Scan for the cell matching the given text and deliver its [x, y] coordinate at center. 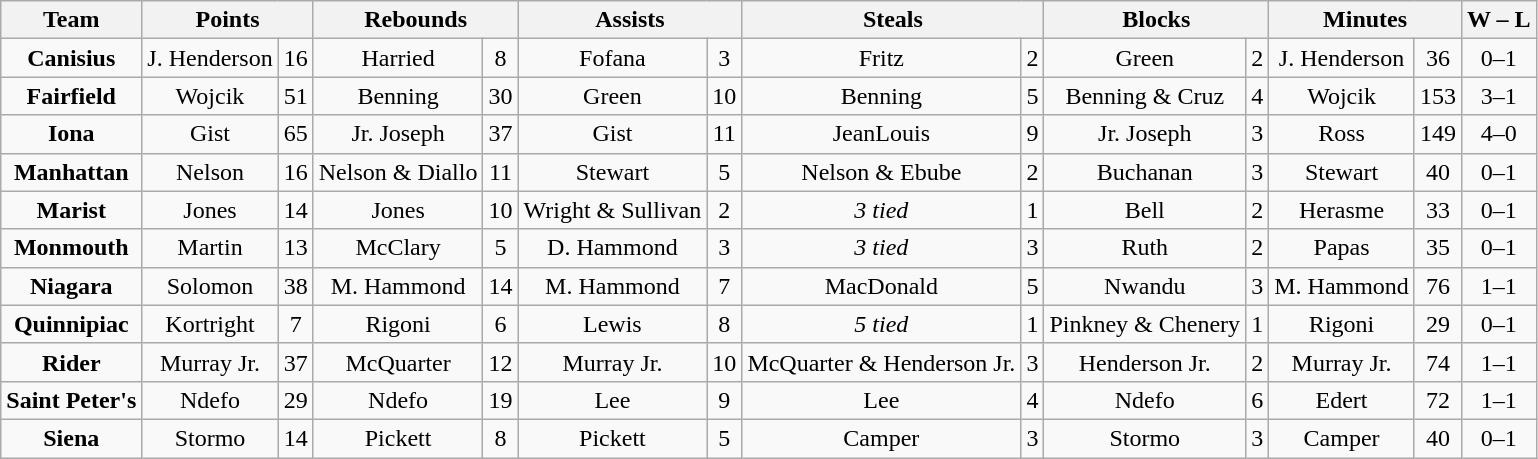
Benning & Cruz [1145, 96]
Manhattan [72, 172]
Wright & Sullivan [612, 210]
72 [1438, 400]
Harried [398, 58]
4–0 [1498, 134]
5 tied [882, 324]
Papas [1342, 248]
Niagara [72, 286]
Solomon [210, 286]
19 [500, 400]
D. Hammond [612, 248]
Herasme [1342, 210]
Ruth [1145, 248]
Saint Peter's [72, 400]
Bell [1145, 210]
Martin [210, 248]
Nelson & Ebube [882, 172]
Rider [72, 362]
74 [1438, 362]
Siena [72, 438]
36 [1438, 58]
51 [296, 96]
Ross [1342, 134]
Rebounds [416, 20]
Fritz [882, 58]
Canisius [72, 58]
12 [500, 362]
Nwandu [1145, 286]
Pinkney & Chenery [1145, 324]
30 [500, 96]
38 [296, 286]
Fairfield [72, 96]
McQuarter [398, 362]
Henderson Jr. [1145, 362]
Team [72, 20]
McQuarter & Henderson Jr. [882, 362]
33 [1438, 210]
McClary [398, 248]
Quinnipiac [72, 324]
Nelson [210, 172]
Points [228, 20]
Blocks [1156, 20]
149 [1438, 134]
Minutes [1366, 20]
Nelson & Diallo [398, 172]
Steals [893, 20]
MacDonald [882, 286]
Assists [630, 20]
Buchanan [1145, 172]
Fofana [612, 58]
Iona [72, 134]
W – L [1498, 20]
Monmouth [72, 248]
JeanLouis [882, 134]
Lewis [612, 324]
153 [1438, 96]
3–1 [1498, 96]
Kortright [210, 324]
Edert [1342, 400]
76 [1438, 286]
65 [296, 134]
35 [1438, 248]
13 [296, 248]
Marist [72, 210]
